For the text-containing cell, return its midpoint in [x, y] coordinate format. 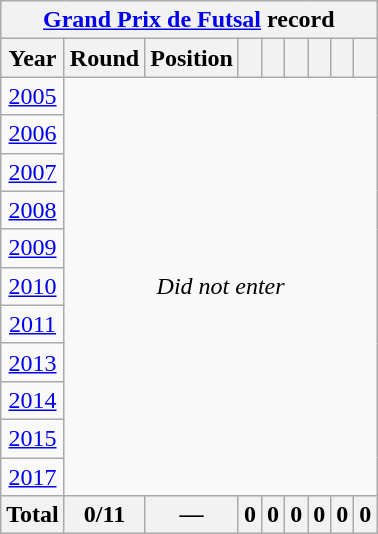
0/11 [104, 515]
2015 [33, 438]
2006 [33, 134]
2017 [33, 477]
Total [33, 515]
2007 [33, 172]
Position [192, 58]
Grand Prix de Futsal record [189, 20]
2014 [33, 400]
Year [33, 58]
2011 [33, 324]
— [192, 515]
2005 [33, 96]
2010 [33, 286]
Did not enter [220, 286]
2009 [33, 248]
Round [104, 58]
2013 [33, 362]
2008 [33, 210]
